Search for the cell housing the specified text and yield its (x, y) center coordinate. 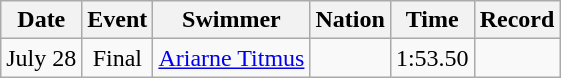
Final (118, 58)
Swimmer (232, 20)
Time (432, 20)
Record (517, 20)
Date (42, 20)
Ariarne Titmus (232, 58)
Nation (350, 20)
Event (118, 20)
1:53.50 (432, 58)
July 28 (42, 58)
